For the text-containing cell, return its midpoint in (x, y) coordinate format. 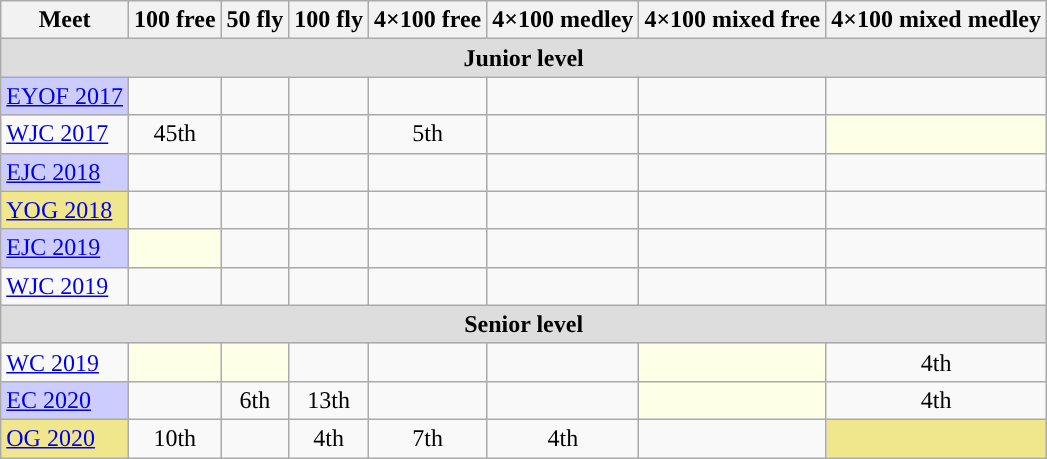
50 fly (255, 20)
Junior level (524, 58)
4×100 mixed free (732, 20)
13th (329, 400)
100 fly (329, 20)
45th (174, 134)
4×100 free (428, 20)
Senior level (524, 324)
7th (428, 438)
EJC 2018 (65, 172)
6th (255, 400)
5th (428, 134)
OG 2020 (65, 438)
EYOF 2017 (65, 96)
Meet (65, 20)
EC 2020 (65, 400)
4×100 mixed medley (936, 20)
WC 2019 (65, 362)
WJC 2017 (65, 134)
YOG 2018 (65, 210)
100 free (174, 20)
EJC 2019 (65, 248)
WJC 2019 (65, 286)
10th (174, 438)
4×100 medley (563, 20)
